Provide the [X, Y] coordinate of the cell's center where the given text is located.  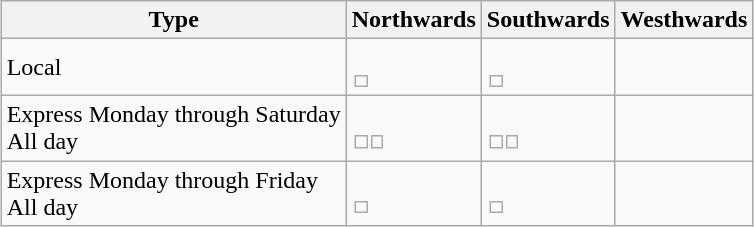
Type [174, 20]
Westhwards [684, 20]
Express Monday through FridayAll day [174, 192]
Express Monday through SaturdayAll day [174, 128]
Local [174, 68]
Southwards [548, 20]
Northwards [414, 20]
